Provide the [x, y] coordinate of the cell's center where the given text is located.  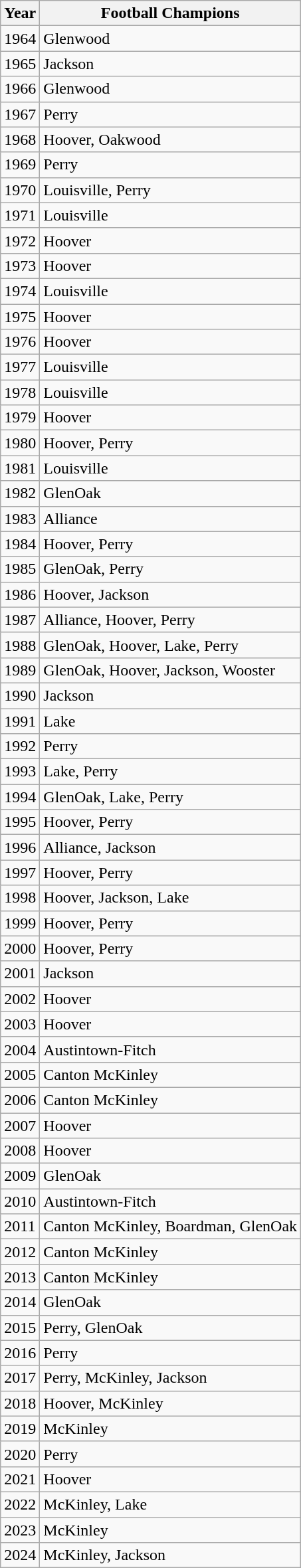
2004 [20, 1049]
Hoover, Jackson, Lake [170, 898]
1992 [20, 746]
GlenOak, Hoover, Lake, Perry [170, 645]
2022 [20, 1504]
1979 [20, 418]
1991 [20, 721]
Hoover, McKinley [170, 1403]
Canton McKinley, Boardman, GlenOak [170, 1227]
Lake [170, 721]
1981 [20, 468]
Perry, GlenOak [170, 1328]
1996 [20, 847]
2002 [20, 999]
Hoover, Oakwood [170, 139]
GlenOak, Perry [170, 569]
1971 [20, 215]
2013 [20, 1277]
Lake, Perry [170, 772]
2005 [20, 1075]
Alliance [170, 519]
1968 [20, 139]
2020 [20, 1454]
1975 [20, 317]
1984 [20, 544]
1986 [20, 594]
1974 [20, 291]
2008 [20, 1151]
1972 [20, 240]
1998 [20, 898]
2006 [20, 1100]
1980 [20, 443]
2016 [20, 1353]
1977 [20, 367]
1987 [20, 620]
1973 [20, 266]
McKinley, Jackson [170, 1555]
Year [20, 13]
2010 [20, 1201]
2018 [20, 1403]
1989 [20, 670]
2000 [20, 948]
2017 [20, 1378]
1966 [20, 89]
2003 [20, 1024]
1983 [20, 519]
1965 [20, 64]
1990 [20, 695]
2015 [20, 1328]
2019 [20, 1429]
Alliance, Jackson [170, 847]
McKinley, Lake [170, 1504]
1982 [20, 493]
2024 [20, 1555]
1969 [20, 165]
2009 [20, 1176]
2007 [20, 1126]
1993 [20, 772]
1988 [20, 645]
Hoover, Jackson [170, 594]
1985 [20, 569]
Louisville, Perry [170, 190]
GlenOak, Lake, Perry [170, 797]
Perry, McKinley, Jackson [170, 1378]
1997 [20, 873]
2023 [20, 1529]
Alliance, Hoover, Perry [170, 620]
1995 [20, 822]
2014 [20, 1302]
2021 [20, 1479]
1970 [20, 190]
1976 [20, 342]
Football Champions [170, 13]
1964 [20, 39]
GlenOak, Hoover, Jackson, Wooster [170, 670]
1967 [20, 114]
2001 [20, 974]
2012 [20, 1252]
1999 [20, 923]
1994 [20, 797]
2011 [20, 1227]
1978 [20, 392]
